Scan for the cell matching the given text and deliver its (x, y) coordinate at center. 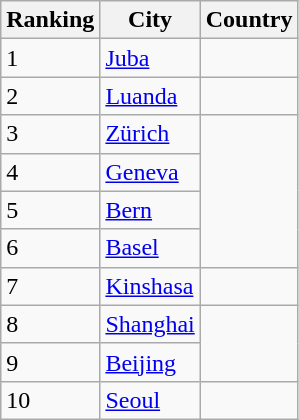
1 (50, 58)
2 (50, 96)
Bern (150, 210)
5 (50, 210)
Geneva (150, 172)
Juba (150, 58)
Beijing (150, 362)
City (150, 20)
Shanghai (150, 324)
4 (50, 172)
Kinshasa (150, 286)
10 (50, 400)
Country (249, 20)
Basel (150, 248)
Zürich (150, 134)
3 (50, 134)
Ranking (50, 20)
Luanda (150, 96)
7 (50, 286)
8 (50, 324)
9 (50, 362)
6 (50, 248)
Seoul (150, 400)
